From the cell containing the given text, extract its center point as (X, Y) coordinate. 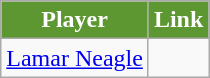
Link (178, 20)
Lamar Neagle (75, 58)
Player (75, 20)
